Determine the [x, y] coordinate at the center of the cell enclosing the given text.  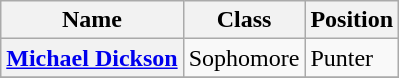
Punter [352, 58]
Class [244, 20]
Position [352, 20]
Name [92, 20]
Sophomore [244, 58]
Michael Dickson [92, 58]
